For the text-containing cell, return its midpoint in [X, Y] coordinate format. 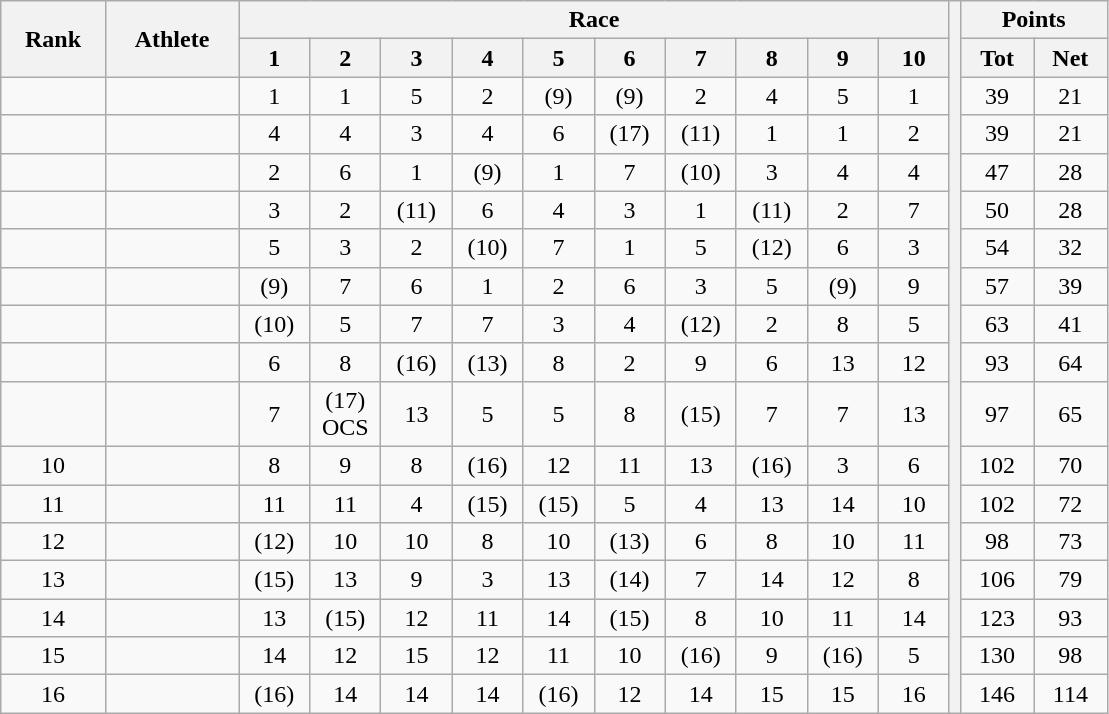
Points [1034, 20]
63 [996, 324]
65 [1070, 414]
114 [1070, 694]
54 [996, 248]
Athlete [172, 39]
Net [1070, 58]
106 [996, 580]
Race [594, 20]
41 [1070, 324]
72 [1070, 503]
57 [996, 286]
Tot [996, 58]
123 [996, 618]
Rank [54, 39]
50 [996, 210]
(17) [630, 134]
146 [996, 694]
130 [996, 656]
64 [1070, 362]
47 [996, 172]
70 [1070, 465]
(14) [630, 580]
79 [1070, 580]
32 [1070, 248]
73 [1070, 542]
97 [996, 414]
(17)OCS [346, 414]
